Locate the cell with the specified text and output its (x, y) center coordinate. 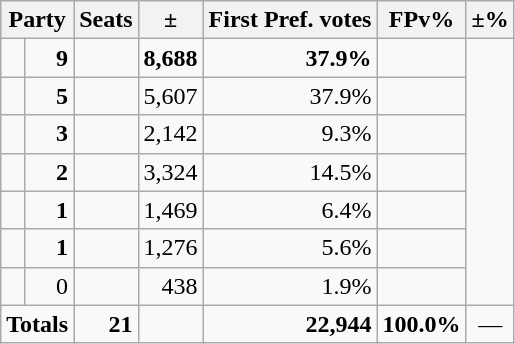
±% (490, 20)
1,469 (170, 210)
0 (48, 286)
5,607 (170, 96)
438 (170, 286)
22,944 (290, 324)
FPv% (422, 20)
21 (106, 324)
Seats (106, 20)
1.9% (290, 286)
100.0% (422, 324)
3,324 (170, 172)
9 (48, 58)
5 (48, 96)
— (490, 324)
9.3% (290, 134)
2,142 (170, 134)
6.4% (290, 210)
2 (48, 172)
First Pref. votes (290, 20)
8,688 (170, 58)
3 (48, 134)
1,276 (170, 248)
± (170, 20)
Totals (38, 324)
5.6% (290, 248)
Party (38, 20)
14.5% (290, 172)
